Identify which cell holds the provided text, then report its (x, y) central coordinate. 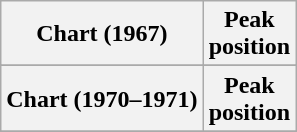
Chart (1967) (102, 34)
Chart (1970–1971) (102, 98)
